Provide the [X, Y] coordinate of the cell's center where the given text is located.  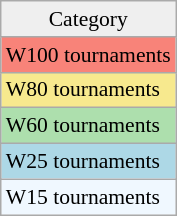
W15 tournaments [88, 197]
W25 tournaments [88, 162]
W60 tournaments [88, 126]
W80 tournaments [88, 90]
Category [88, 19]
W100 tournaments [88, 55]
